Scan for the cell matching the given text and deliver its [X, Y] coordinate at center. 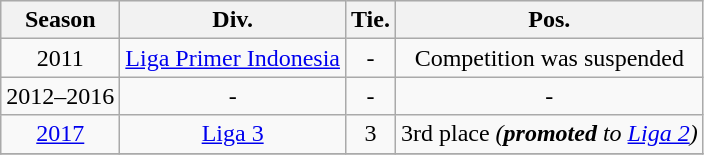
Liga Primer Indonesia [233, 58]
2012–2016 [60, 96]
Div. [233, 20]
Tie. [370, 20]
3 [370, 134]
Pos. [549, 20]
Liga 3 [233, 134]
3rd place (promoted to Liga 2) [549, 134]
2017 [60, 134]
Competition was suspended [549, 58]
Season [60, 20]
2011 [60, 58]
